Scan for the cell matching the given text and deliver its (X, Y) coordinate at center. 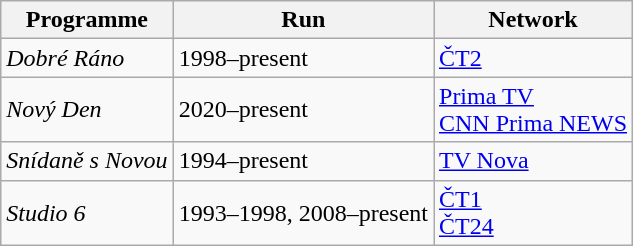
Prima TVCNN Prima NEWS (534, 110)
TV Nova (534, 161)
1994–present (303, 161)
ČT1ČT24 (534, 212)
Network (534, 20)
Nový Den (87, 110)
Dobré Ráno (87, 58)
Run (303, 20)
Studio 6 (87, 212)
1993–1998, 2008–present (303, 212)
2020–present (303, 110)
ČT2 (534, 58)
Programme (87, 20)
1998–present (303, 58)
Snídaně s Novou (87, 161)
